Capture the cell that displays the provided text and extract its (X, Y) central coordinate. 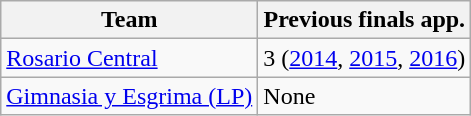
Previous finals app. (364, 20)
Rosario Central (130, 58)
3 (2014, 2015, 2016) (364, 58)
Gimnasia y Esgrima (LP) (130, 96)
Team (130, 20)
None (364, 96)
